Extract the [X, Y] coordinate from the center of the cell holding the provided text.  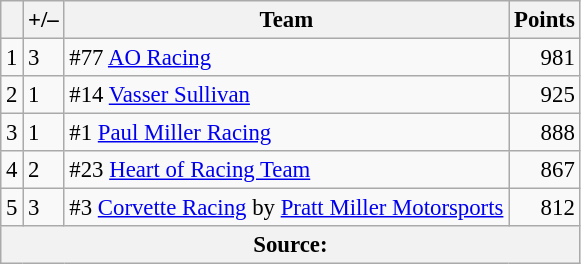
Source: [290, 245]
Points [544, 20]
#77 AO Racing [286, 58]
#3 Corvette Racing by Pratt Miller Motorsports [286, 208]
+/– [44, 20]
4 [12, 170]
888 [544, 133]
812 [544, 208]
Team [286, 20]
#1 Paul Miller Racing [286, 133]
#14 Vasser Sullivan [286, 95]
925 [544, 95]
981 [544, 58]
5 [12, 208]
867 [544, 170]
#23 Heart of Racing Team [286, 170]
